Provide the [X, Y] coordinate of the cell's center where the given text is located.  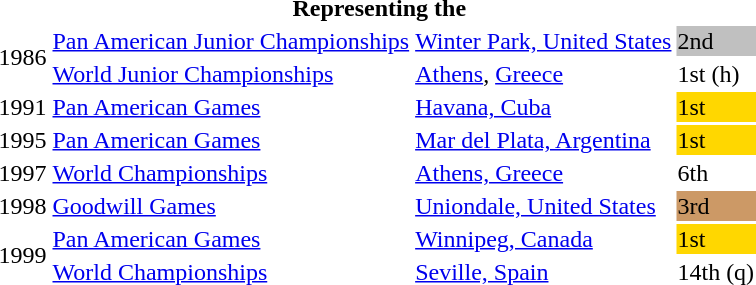
Pan American Junior Championships [231, 41]
6th [716, 173]
Winnipeg, Canada [544, 239]
Winter Park, United States [544, 41]
World Junior Championships [231, 74]
3rd [716, 206]
Mar del Plata, Argentina [544, 140]
2nd [716, 41]
World Championships [231, 173]
Havana, Cuba [544, 107]
Goodwill Games [231, 206]
Uniondale, United States [544, 206]
1st (h) [716, 74]
